Locate the cell with the specified text and output its [X, Y] center coordinate. 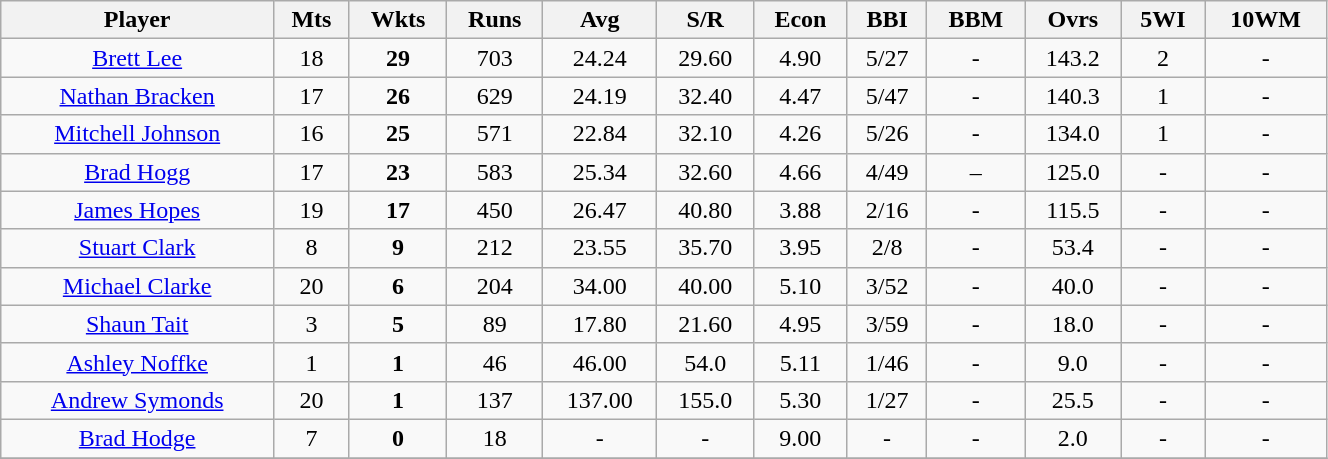
Stuart Clark [138, 248]
4.26 [801, 134]
3/52 [887, 286]
1/46 [887, 362]
Ovrs [1074, 20]
4.90 [801, 58]
703 [495, 58]
137.00 [600, 400]
115.5 [1074, 210]
Econ [801, 20]
10WM [1266, 20]
46 [495, 362]
Ashley Noffke [138, 362]
450 [495, 210]
BBI [887, 20]
40.80 [706, 210]
4.47 [801, 96]
25 [398, 134]
5WI [1163, 20]
Mts [312, 20]
32.10 [706, 134]
24.24 [600, 58]
5/47 [887, 96]
29 [398, 58]
26.47 [600, 210]
5.30 [801, 400]
3.88 [801, 210]
18.0 [1074, 324]
BBM [976, 20]
32.40 [706, 96]
9.00 [801, 438]
– [976, 172]
5.11 [801, 362]
24.19 [600, 96]
32.60 [706, 172]
Michael Clarke [138, 286]
James Hopes [138, 210]
212 [495, 248]
2.0 [1074, 438]
2 [1163, 58]
25.34 [600, 172]
9.0 [1074, 362]
Brad Hodge [138, 438]
2/8 [887, 248]
583 [495, 172]
204 [495, 286]
629 [495, 96]
16 [312, 134]
Brad Hogg [138, 172]
89 [495, 324]
Avg [600, 20]
8 [312, 248]
155.0 [706, 400]
40.0 [1074, 286]
9 [398, 248]
5/27 [887, 58]
4/49 [887, 172]
3 [312, 324]
7 [312, 438]
Andrew Symonds [138, 400]
Nathan Bracken [138, 96]
1/27 [887, 400]
143.2 [1074, 58]
Wkts [398, 20]
3.95 [801, 248]
4.95 [801, 324]
140.3 [1074, 96]
3/59 [887, 324]
21.60 [706, 324]
54.0 [706, 362]
4.66 [801, 172]
17.80 [600, 324]
25.5 [1074, 400]
134.0 [1074, 134]
22.84 [600, 134]
26 [398, 96]
5 [398, 324]
Brett Lee [138, 58]
34.00 [600, 286]
46.00 [600, 362]
35.70 [706, 248]
0 [398, 438]
137 [495, 400]
23.55 [600, 248]
29.60 [706, 58]
19 [312, 210]
125.0 [1074, 172]
2/16 [887, 210]
S/R [706, 20]
40.00 [706, 286]
Shaun Tait [138, 324]
571 [495, 134]
5.10 [801, 286]
Mitchell Johnson [138, 134]
53.4 [1074, 248]
5/26 [887, 134]
6 [398, 286]
Player [138, 20]
Runs [495, 20]
23 [398, 172]
